Provide the (x, y) coordinate of the cell's center where the given text is located.  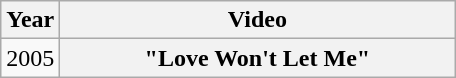
Video (258, 20)
"Love Won't Let Me" (258, 58)
2005 (30, 58)
Year (30, 20)
